Return (X, Y) of the center of cell containing provided text 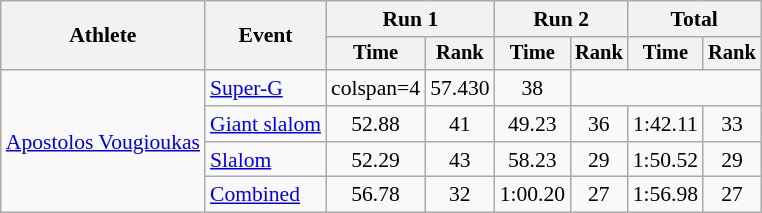
1:50.52 (666, 160)
41 (460, 124)
33 (732, 124)
Super-G (266, 88)
52.88 (376, 124)
Combined (266, 195)
1:00.20 (532, 195)
49.23 (532, 124)
56.78 (376, 195)
57.430 (460, 88)
1:56.98 (666, 195)
38 (532, 88)
32 (460, 195)
58.23 (532, 160)
Total (694, 19)
36 (599, 124)
43 (460, 160)
52.29 (376, 160)
Slalom (266, 160)
1:42.11 (666, 124)
Apostolos Vougioukas (103, 141)
Event (266, 36)
colspan=4 (376, 88)
Athlete (103, 36)
Run 2 (562, 19)
Giant slalom (266, 124)
Run 1 (410, 19)
